Provide the [x, y] coordinate of the cell's center where the given text is located.  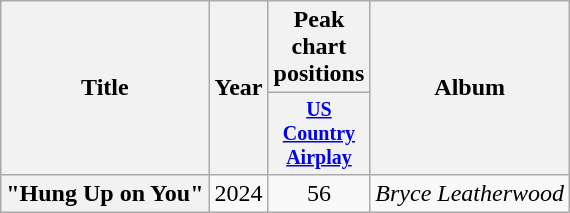
"Hung Up on You" [105, 193]
Album [470, 88]
Year [238, 88]
Bryce Leatherwood [470, 193]
US Country Airplay [319, 134]
2024 [238, 193]
56 [319, 193]
Title [105, 88]
Peak chart positions [319, 47]
